Provide the (x, y) coordinate of the cell's center where the given text is located.  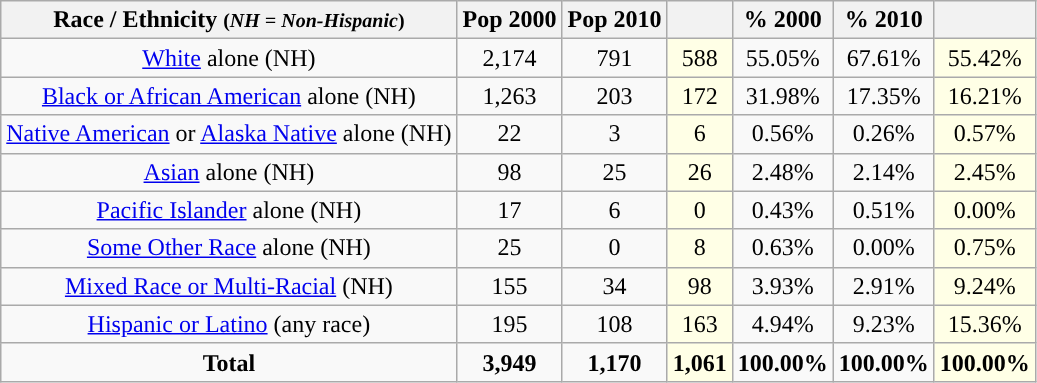
2.91% (884, 286)
0.57% (984, 134)
67.61% (884, 58)
203 (614, 96)
55.05% (782, 58)
17.35% (884, 96)
55.42% (984, 58)
9.24% (984, 286)
Pop 2000 (510, 20)
Black or African American alone (NH) (229, 96)
0.56% (782, 134)
White alone (NH) (229, 58)
Pacific Islander alone (NH) (229, 210)
2,174 (510, 58)
15.36% (984, 324)
1,061 (700, 362)
8 (700, 248)
0.26% (884, 134)
Some Other Race alone (NH) (229, 248)
0.75% (984, 248)
9.23% (884, 324)
% 2000 (782, 20)
22 (510, 134)
% 2010 (884, 20)
34 (614, 286)
195 (510, 324)
3 (614, 134)
3.93% (782, 286)
3,949 (510, 362)
Pop 2010 (614, 20)
1,263 (510, 96)
0.63% (782, 248)
Asian alone (NH) (229, 172)
2.45% (984, 172)
16.21% (984, 96)
17 (510, 210)
1,170 (614, 362)
31.98% (782, 96)
Total (229, 362)
155 (510, 286)
0.51% (884, 210)
26 (700, 172)
588 (700, 58)
172 (700, 96)
4.94% (782, 324)
Race / Ethnicity (NH = Non-Hispanic) (229, 20)
2.48% (782, 172)
Native American or Alaska Native alone (NH) (229, 134)
Hispanic or Latino (any race) (229, 324)
Mixed Race or Multi-Racial (NH) (229, 286)
2.14% (884, 172)
163 (700, 324)
108 (614, 324)
791 (614, 58)
0.43% (782, 210)
